Locate the cell with the specified text and output its [X, Y] center coordinate. 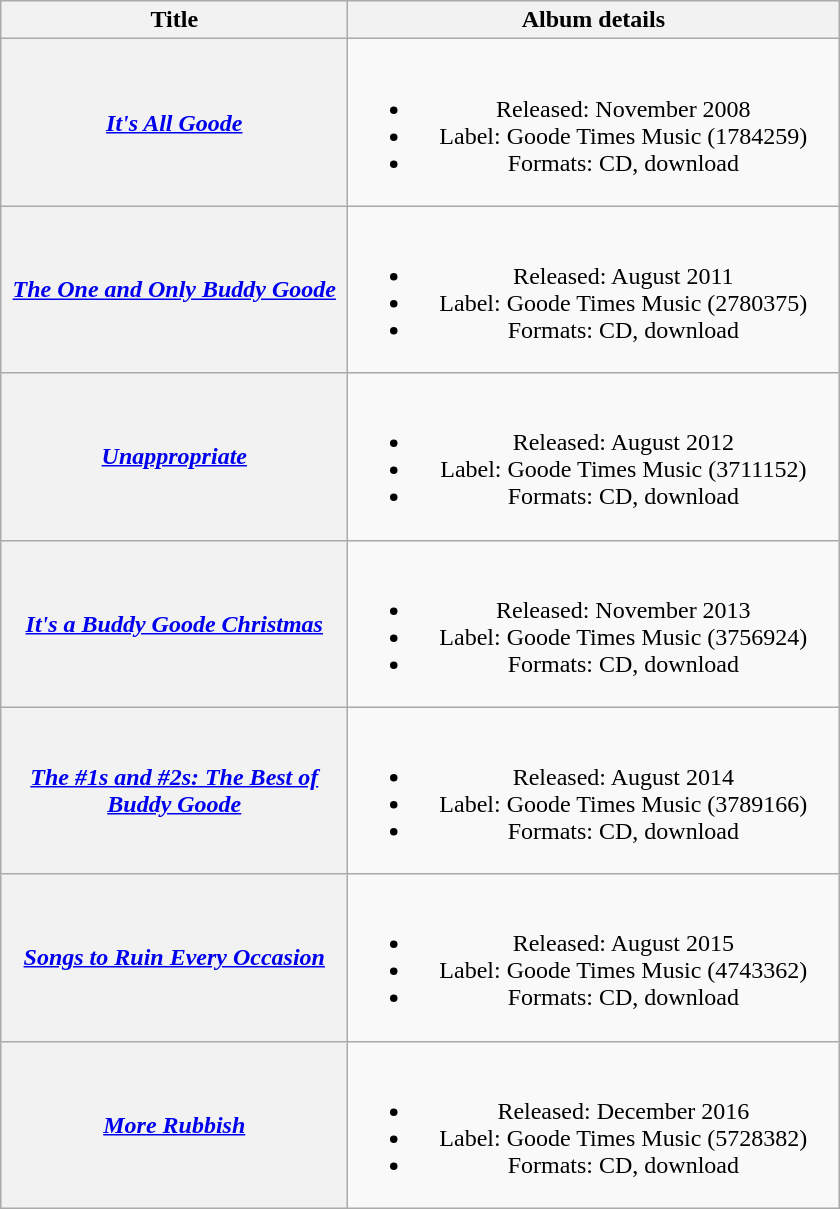
Released: November 2008Label: Goode Times Music (1784259)Formats: CD, download [594, 122]
Released: August 2012Label: Goode Times Music (3711152)Formats: CD, download [594, 456]
The One and Only Buddy Goode [174, 290]
Title [174, 20]
Released: November 2013Label: Goode Times Music (3756924)Formats: CD, download [594, 624]
It's a Buddy Goode Christmas [174, 624]
Album details [594, 20]
Released: August 2011Label: Goode Times Music (2780375)Formats: CD, download [594, 290]
Songs to Ruin Every Occasion [174, 958]
Unappropriate [174, 456]
Released: August 2014Label: Goode Times Music (3789166)Formats: CD, download [594, 790]
Released: August 2015Label: Goode Times Music (4743362)Formats: CD, download [594, 958]
More Rubbish [174, 1124]
The #1s and #2s: The Best of Buddy Goode [174, 790]
Released: December 2016Label: Goode Times Music (5728382)Formats: CD, download [594, 1124]
It's All Goode [174, 122]
